Output the (X, Y) coordinate of the center of the cell containing the given text.  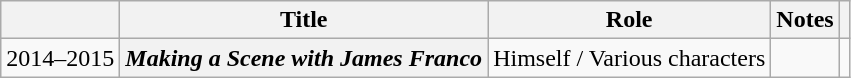
Making a Scene with James Franco (304, 58)
Notes (805, 20)
Role (630, 20)
2014–2015 (60, 58)
Title (304, 20)
Himself / Various characters (630, 58)
